Identify which cell holds the provided text, then report its (X, Y) central coordinate. 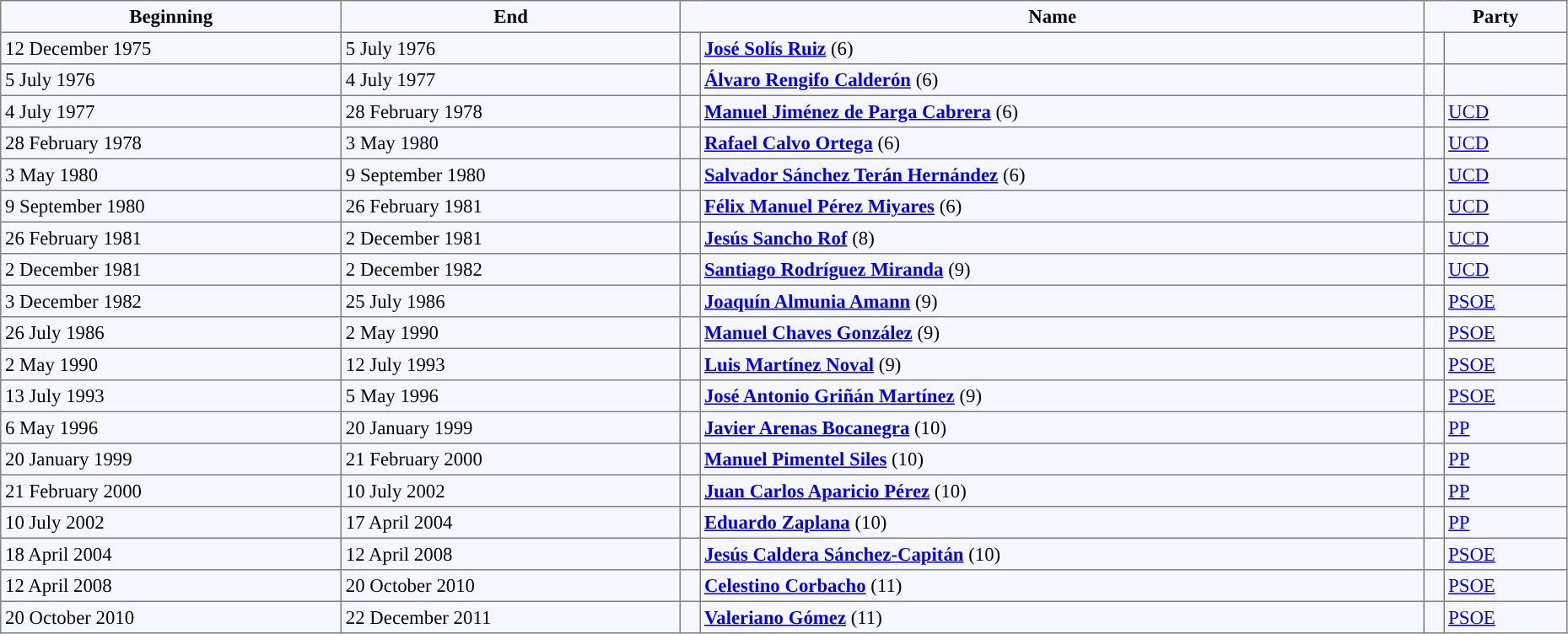
3 December 1982 (171, 301)
Félix Manuel Pérez Miyares (6) (1063, 207)
26 July 1986 (171, 333)
Party (1496, 17)
2 December 1982 (511, 270)
End (511, 17)
Manuel Pimentel Siles (10) (1063, 459)
Manuel Jiménez de Parga Cabrera (6) (1063, 111)
Valeriano Gómez (11) (1063, 617)
Álvaro Rengifo Calderón (6) (1063, 80)
22 December 2011 (511, 617)
Santiago Rodríguez Miranda (9) (1063, 270)
12 December 1975 (171, 48)
12 July 1993 (511, 364)
Beginning (171, 17)
Eduardo Zaplana (10) (1063, 523)
José Solís Ruiz (6) (1063, 48)
13 July 1993 (171, 396)
Joaquín Almunia Amann (9) (1063, 301)
25 July 1986 (511, 301)
Manuel Chaves González (9) (1063, 333)
17 April 2004 (511, 523)
Jesús Caldera Sánchez-Capitán (10) (1063, 554)
Javier Arenas Bocanegra (10) (1063, 427)
Salvador Sánchez Terán Hernández (6) (1063, 175)
Luis Martínez Noval (9) (1063, 364)
6 May 1996 (171, 427)
Juan Carlos Aparicio Pérez (10) (1063, 491)
Jesús Sancho Rof (8) (1063, 238)
Rafael Calvo Ortega (6) (1063, 143)
5 May 1996 (511, 396)
Name (1053, 17)
18 April 2004 (171, 554)
Celestino Corbacho (11) (1063, 586)
José Antonio Griñán Martínez (9) (1063, 396)
